Determine the (X, Y) coordinate at the center of the cell enclosing the given text.  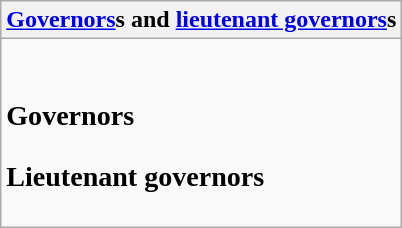
Governorss and lieutenant governorss (202, 20)
GovernorsLieutenant governors (202, 133)
